Detect which cell encompasses the target text, then output its (X, Y) center coordinate. 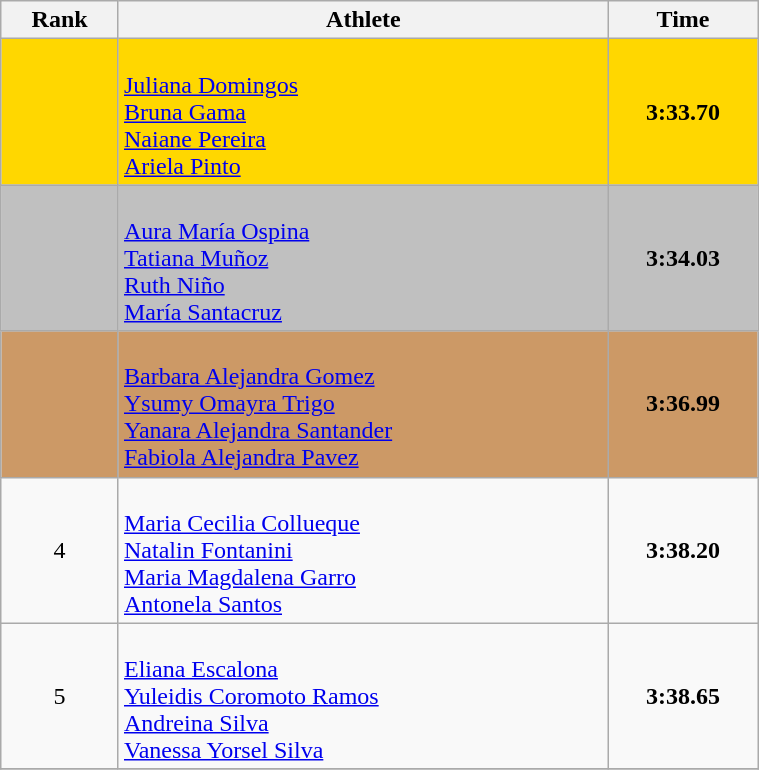
3:33.70 (682, 112)
Aura María OspinaTatiana MuñozRuth NiñoMaría Santacruz (363, 258)
Barbara Alejandra GomezYsumy Omayra TrigoYanara Alejandra SantanderFabiola Alejandra Pavez (363, 404)
Time (682, 20)
3:38.20 (682, 550)
Juliana DomingosBruna GamaNaiane PereiraAriela Pinto (363, 112)
Eliana EscalonaYuleidis Coromoto RamosAndreina SilvaVanessa Yorsel Silva (363, 696)
3:36.99 (682, 404)
3:38.65 (682, 696)
Athlete (363, 20)
3:34.03 (682, 258)
Rank (60, 20)
Maria Cecilia ColluequeNatalin FontaniniMaria Magdalena GarroAntonela Santos (363, 550)
5 (60, 696)
4 (60, 550)
